For the text-containing cell, return its midpoint in (x, y) coordinate format. 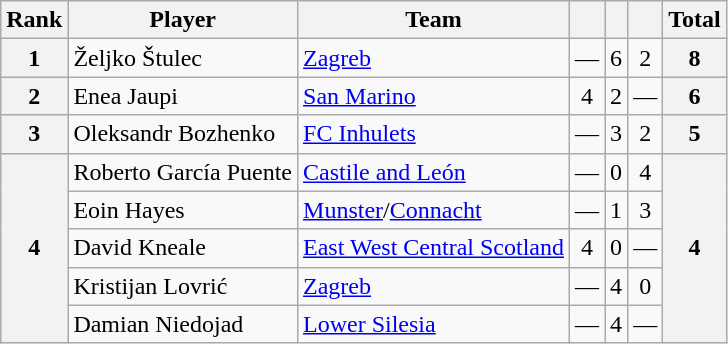
Eoin Hayes (183, 210)
FC Inhulets (434, 134)
8 (695, 58)
Damian Niedojad (183, 324)
Castile and León (434, 172)
Rank (34, 20)
Enea Jaupi (183, 96)
San Marino (434, 96)
Roberto García Puente (183, 172)
Kristijan Lovrić (183, 286)
5 (695, 134)
East West Central Scotland (434, 248)
Oleksandr Bozhenko (183, 134)
Team (434, 20)
Željko Štulec (183, 58)
Lower Silesia (434, 324)
David Kneale (183, 248)
Munster/Connacht (434, 210)
Player (183, 20)
Total (695, 20)
